Return [X, Y] of the center of cell containing provided text 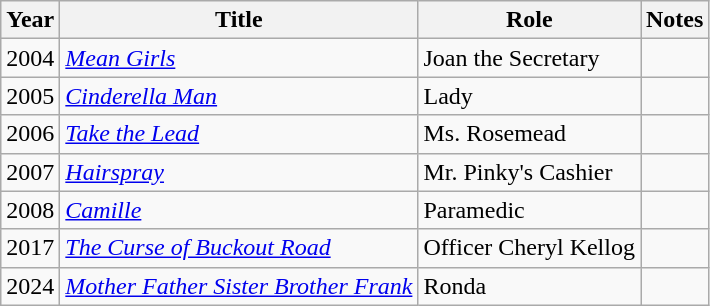
2005 [30, 96]
Role [530, 20]
Mother Father Sister Brother Frank [239, 286]
2008 [30, 210]
2004 [30, 58]
Ms. Rosemead [530, 134]
Mr. Pinky's Cashier [530, 172]
Ronda [530, 286]
2024 [30, 286]
Notes [674, 20]
Paramedic [530, 210]
Joan the Secretary [530, 58]
Lady [530, 96]
2006 [30, 134]
2017 [30, 248]
Camille [239, 210]
The Curse of Buckout Road [239, 248]
Mean Girls [239, 58]
Hairspray [239, 172]
Title [239, 20]
2007 [30, 172]
Year [30, 20]
Officer Cheryl Kellog [530, 248]
Cinderella Man [239, 96]
Take the Lead [239, 134]
